Extract the [x, y] coordinate from the center of the cell holding the provided text.  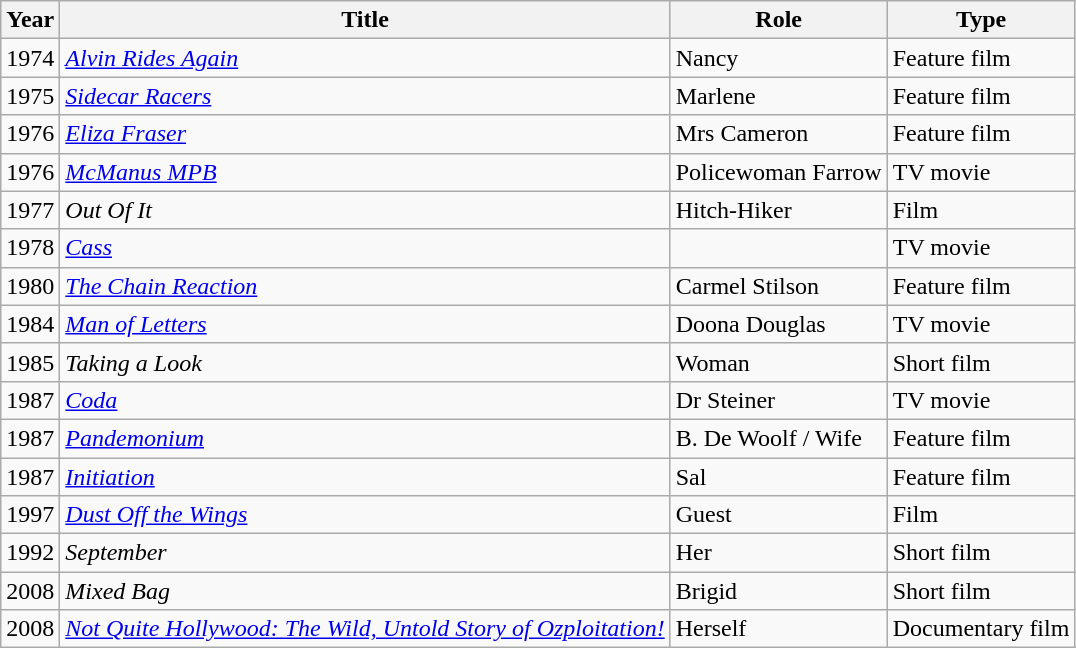
Hitch-Hiker [778, 210]
Brigid [778, 591]
B. De Woolf / Wife [778, 438]
Sidecar Racers [365, 96]
1985 [30, 362]
McManus MPB [365, 172]
Policewoman Farrow [778, 172]
Eliza Fraser [365, 134]
September [365, 553]
Taking a Look [365, 362]
1984 [30, 324]
Guest [778, 515]
Not Quite Hollywood: The Wild, Untold Story of Ozploitation! [365, 629]
1975 [30, 96]
Man of Letters [365, 324]
1992 [30, 553]
Coda [365, 400]
Mrs Cameron [778, 134]
Out Of It [365, 210]
Sal [778, 477]
1978 [30, 248]
Dust Off the Wings [365, 515]
Type [981, 20]
Carmel Stilson [778, 286]
The Chain Reaction [365, 286]
Woman [778, 362]
1997 [30, 515]
1977 [30, 210]
Year [30, 20]
Title [365, 20]
Nancy [778, 58]
Marlene [778, 96]
Initiation [365, 477]
Role [778, 20]
Dr Steiner [778, 400]
Herself [778, 629]
1980 [30, 286]
1974 [30, 58]
Alvin Rides Again [365, 58]
Cass [365, 248]
Doona Douglas [778, 324]
Pandemonium [365, 438]
Her [778, 553]
Mixed Bag [365, 591]
Documentary film [981, 629]
